Return (x, y) of the center of cell containing provided text 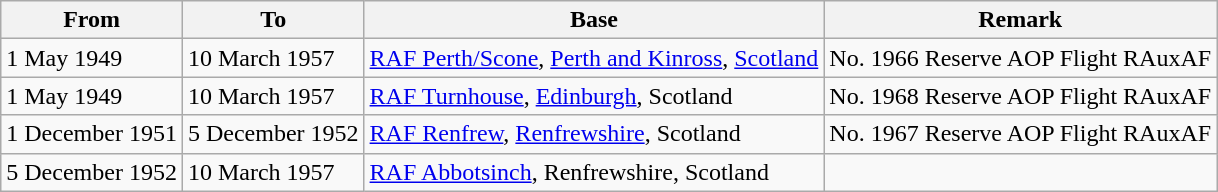
No. 1967 Reserve AOP Flight RAuxAF (1020, 134)
1 December 1951 (92, 134)
RAF Turnhouse, Edinburgh, Scotland (594, 96)
RAF Perth/Scone, Perth and Kinross, Scotland (594, 58)
Remark (1020, 20)
RAF Renfrew, Renfrewshire, Scotland (594, 134)
To (273, 20)
No. 1968 Reserve AOP Flight RAuxAF (1020, 96)
No. 1966 Reserve AOP Flight RAuxAF (1020, 58)
RAF Abbotsinch, Renfrewshire, Scotland (594, 172)
Base (594, 20)
From (92, 20)
